Locate the cell with the specified text and output its [x, y] center coordinate. 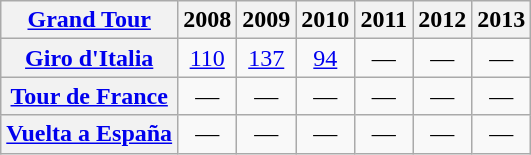
2008 [208, 20]
137 [266, 58]
2011 [384, 20]
Tour de France [90, 96]
Vuelta a España [90, 134]
2013 [502, 20]
2010 [326, 20]
Grand Tour [90, 20]
Giro d'Italia [90, 58]
110 [208, 58]
2009 [266, 20]
94 [326, 58]
2012 [442, 20]
